Find where the given text appears and provide that cell's center as (x, y) coordinate. 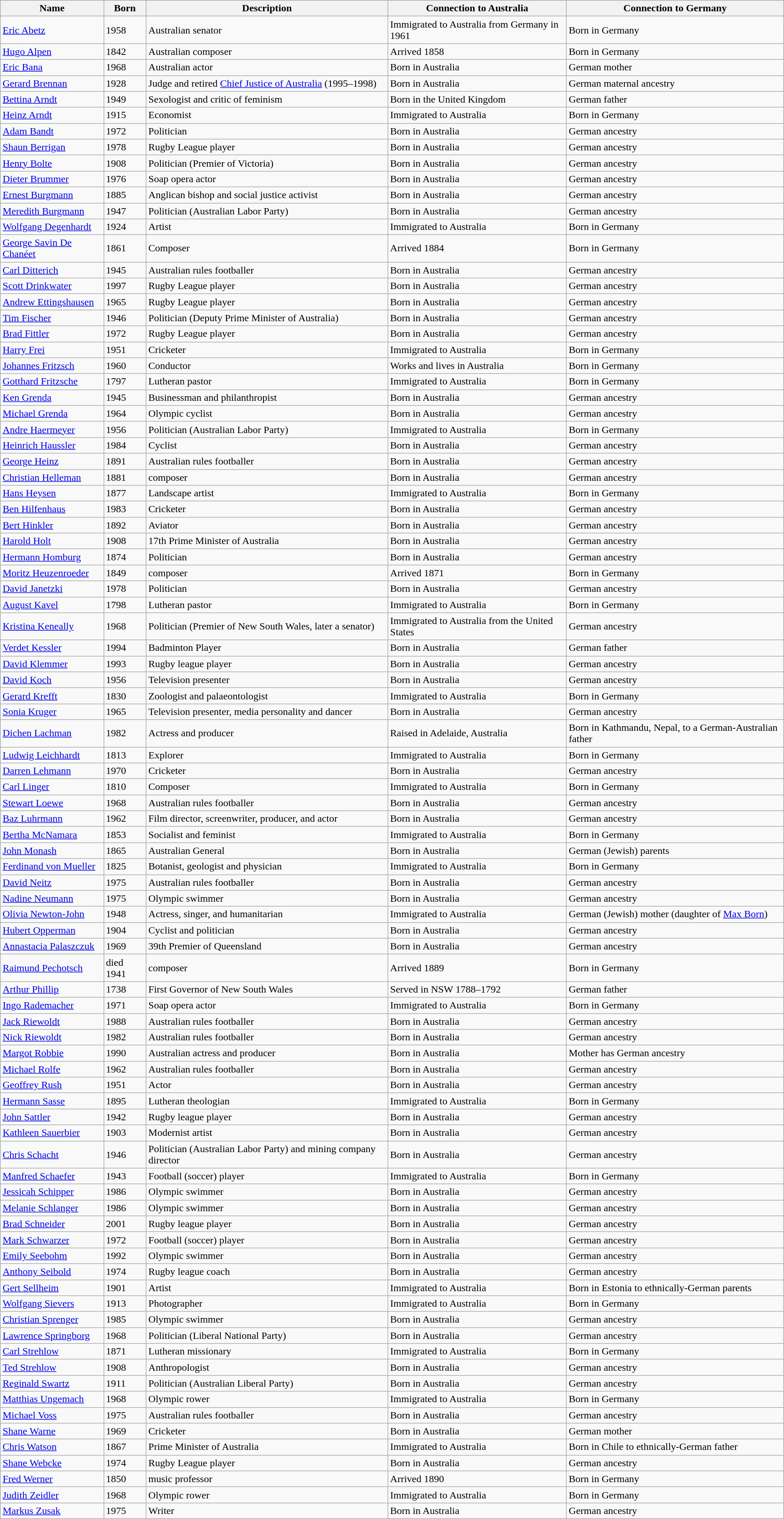
Carl Strehlow (52, 1351)
1958 (125, 30)
Annastacia Palaszczuk (52, 946)
Politician (Premier of Victoria) (267, 163)
Born in Chile to ethnically-German father (675, 1447)
Ferdinand von Mueller (52, 867)
1903 (125, 1133)
Politician (Premier of New South Wales, later a senator) (267, 627)
First Governor of New South Wales (267, 989)
Australian actor (267, 67)
Description (267, 8)
Matthias Ungemach (52, 1399)
Reginald Swartz (52, 1383)
Adam Bandt (52, 131)
Economist (267, 115)
Immigrated to Australia from Germany in 1961 (477, 30)
Politician (Australian Labor Party) and mining company director (267, 1154)
1830 (125, 696)
Connection to Australia (477, 8)
Nadine Neumann (52, 898)
Ted Strehlow (52, 1367)
Born in Estonia to ethnically-German parents (675, 1288)
1797 (125, 382)
Darren Lehmann (52, 771)
1943 (125, 1176)
Hubert Opperman (52, 930)
George Savin De Chanéet (52, 249)
David Neitz (52, 882)
German maternal ancestry (675, 83)
1881 (125, 477)
Anthony Seibold (52, 1271)
John Monash (52, 851)
1850 (125, 1479)
Kristina Keneally (52, 627)
George Heinz (52, 461)
Mother has German ancestry (675, 1053)
Modernist artist (267, 1133)
1924 (125, 227)
Politician (Deputy Prime Minister of Australia) (267, 318)
Anglican bishop and social justice activist (267, 195)
1738 (125, 989)
Brad Schneider (52, 1224)
David Klemmer (52, 664)
Works and lives in Australia (477, 366)
Australian actress and producer (267, 1053)
Politician (Liberal National Party) (267, 1336)
Verdet Kessler (52, 648)
Hans Heysen (52, 493)
Heinrich Haussler (52, 445)
1988 (125, 1021)
Christian Helleman (52, 477)
Dieter Brummer (52, 179)
Meredith Burgmann (52, 211)
Actress, singer, and humanitarian (267, 914)
Kathleen Sauerbier (52, 1133)
Sonia Kruger (52, 712)
Judith Zeidler (52, 1495)
Eric Abetz (52, 30)
Australian General (267, 851)
Served in NSW 1788–1792 (477, 989)
2001 (125, 1224)
1976 (125, 179)
Baz Luhrmann (52, 819)
Lutheran theologian (267, 1101)
Arrived 1884 (477, 249)
Heinz Arndt (52, 115)
Socialist and feminist (267, 835)
Stewart Loewe (52, 803)
1993 (125, 664)
Jessicah Schipper (52, 1192)
Photographer (267, 1304)
Film director, screenwriter, producer, and actor (267, 819)
Born (125, 8)
Judge and retired Chief Justice of Australia (1995–1998) (267, 83)
1877 (125, 493)
Gert Sellheim (52, 1288)
1948 (125, 914)
Melanie Schlanger (52, 1208)
Arrived 1871 (477, 573)
Arrived 1890 (477, 1479)
Lutheran missionary (267, 1351)
Ken Grenda (52, 397)
Jack Riewoldt (52, 1021)
Wolfgang Sievers (52, 1304)
Dichen Lachman (52, 733)
Rugby league coach (267, 1271)
1895 (125, 1101)
1997 (125, 286)
Ingo Rademacher (52, 1005)
Australian composer (267, 52)
Eric Bana (52, 67)
Arthur Phillip (52, 989)
Politician (Australian Liberal Party) (267, 1383)
Andre Haermeyer (52, 429)
Explorer (267, 755)
1971 (125, 1005)
German (Jewish) mother (daughter of Max Born) (675, 914)
Andrew Ettingshausen (52, 302)
Landscape artist (267, 493)
1960 (125, 366)
Bettina Arndt (52, 99)
1842 (125, 52)
Bert Hinkler (52, 525)
1861 (125, 249)
Born in the United Kingdom (477, 99)
1813 (125, 755)
Harry Frei (52, 350)
1849 (125, 573)
Carl Linger (52, 787)
1942 (125, 1117)
1990 (125, 1053)
Michael Voss (52, 1415)
Michael Grenda (52, 413)
Gotthard Fritzsche (52, 382)
Markus Zusak (52, 1511)
Writer (267, 1511)
Manfred Schaefer (52, 1176)
Connection to Germany (675, 8)
Fred Werner (52, 1479)
1867 (125, 1447)
Moritz Heuzenroeder (52, 573)
Carl Ditterich (52, 270)
Margot Robbie (52, 1053)
Gerard Krefft (52, 696)
1885 (125, 195)
Wolfgang Degenhardt (52, 227)
1853 (125, 835)
Shaun Berrigan (52, 147)
1984 (125, 445)
Arrived 1858 (477, 52)
1915 (125, 115)
Raimund Pechotsch (52, 967)
1798 (125, 605)
1901 (125, 1288)
David Koch (52, 680)
Businessman and philanthropist (267, 397)
Nick Riewoldt (52, 1037)
Australian senator (267, 30)
Harold Holt (52, 541)
Sexologist and critic of feminism (267, 99)
Name (52, 8)
1810 (125, 787)
Chris Schacht (52, 1154)
Ernest Burgmann (52, 195)
Arrived 1889 (477, 967)
Born in Kathmandu, Nepal, to a German-Australian father (675, 733)
1865 (125, 851)
Prime Minister of Australia (267, 1447)
1911 (125, 1383)
Henry Bolte (52, 163)
Brad Fittler (52, 334)
1913 (125, 1304)
Gerard Brennan (52, 83)
Shane Webcke (52, 1463)
Bertha McNamara (52, 835)
music professor (267, 1479)
Mark Schwarzer (52, 1240)
Hermann Homburg (52, 557)
1992 (125, 1256)
Ludwig Leichhardt (52, 755)
Hermann Sasse (52, 1101)
Cyclist (267, 445)
1904 (125, 930)
1983 (125, 509)
17th Prime Minister of Australia (267, 541)
Emily Seebohm (52, 1256)
Johannes Fritzsch (52, 366)
Olivia Newton-John (52, 914)
Immigrated to Australia from the United States (477, 627)
Actress and producer (267, 733)
Cyclist and politician (267, 930)
1994 (125, 648)
1928 (125, 83)
German (Jewish) parents (675, 851)
Chris Watson (52, 1447)
Television presenter (267, 680)
1947 (125, 211)
1949 (125, 99)
Hugo Alpen (52, 52)
1892 (125, 525)
Geoffrey Rush (52, 1085)
Anthropologist (267, 1367)
Television presenter, media personality and dancer (267, 712)
John Sattler (52, 1117)
Badminton Player (267, 648)
1871 (125, 1351)
Zoologist and palaeontologist (267, 696)
Ben Hilfenhaus (52, 509)
39th Premier of Queensland (267, 946)
Tim Fischer (52, 318)
1964 (125, 413)
Botanist, geologist and physician (267, 867)
Aviator (267, 525)
Raised in Adelaide, Australia (477, 733)
Olympic cyclist (267, 413)
1891 (125, 461)
Christian Sprenger (52, 1320)
David Janetzki (52, 589)
1825 (125, 867)
Actor (267, 1085)
Scott Drinkwater (52, 286)
Conductor (267, 366)
August Kavel (52, 605)
1874 (125, 557)
Michael Rolfe (52, 1069)
died 1941 (125, 967)
Shane Warne (52, 1431)
1970 (125, 771)
1985 (125, 1320)
Lawrence Springborg (52, 1336)
